Output the (x, y) coordinate of the center of the cell containing the given text.  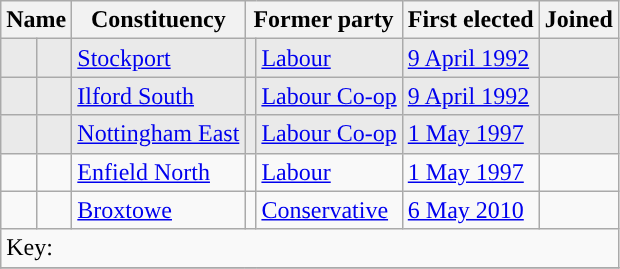
First elected (470, 20)
Ilford South (158, 96)
Key: (310, 248)
Former party (324, 20)
Joined (578, 20)
Constituency (158, 20)
Name (36, 20)
Stockport (158, 58)
Nottingham East (158, 134)
Broxtowe (158, 210)
Conservative (329, 210)
Enfield North (158, 172)
6 May 2010 (470, 210)
